Return the [X, Y] coordinate for the center point of the cell that contains the specified text.  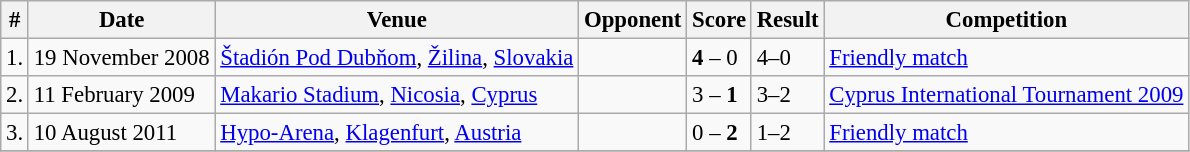
Result [788, 20]
Štadión Pod Dubňom, Žilina, Slovakia [397, 58]
Opponent [633, 20]
2. [15, 95]
1. [15, 58]
4–0 [788, 58]
Hypo-Arena, Klagenfurt, Austria [397, 133]
Cyprus International Tournament 2009 [1006, 95]
# [15, 20]
0 – 2 [720, 133]
Score [720, 20]
1–2 [788, 133]
Competition [1006, 20]
Venue [397, 20]
3–2 [788, 95]
Date [121, 20]
4 – 0 [720, 58]
3 – 1 [720, 95]
3. [15, 133]
10 August 2011 [121, 133]
19 November 2008 [121, 58]
Makario Stadium, Nicosia, Cyprus [397, 95]
11 February 2009 [121, 95]
